Return (x, y) of the center of cell containing provided text 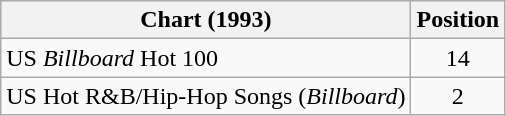
US Billboard Hot 100 (206, 58)
Position (458, 20)
2 (458, 96)
14 (458, 58)
US Hot R&B/Hip-Hop Songs (Billboard) (206, 96)
Chart (1993) (206, 20)
